Return the (x, y) coordinate for the center point of the cell that contains the specified text.  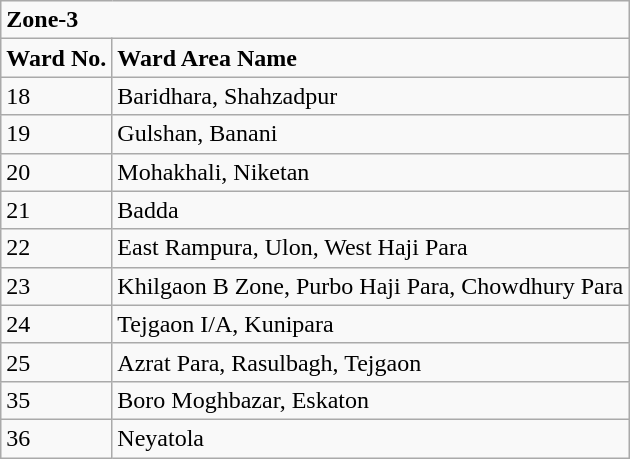
Zone-3 (315, 20)
19 (56, 134)
35 (56, 400)
36 (56, 438)
23 (56, 286)
22 (56, 248)
Azrat Para, Rasulbagh, Tejgaon (370, 362)
Ward No. (56, 58)
East Rampura, Ulon, West Haji Para (370, 248)
25 (56, 362)
Khilgaon B Zone, Purbo Haji Para, Chowdhury Para (370, 286)
Neyatola (370, 438)
Boro Moghbazar, Eskaton (370, 400)
21 (56, 210)
20 (56, 172)
Gulshan, Banani (370, 134)
Tejgaon I/A, Kunipara (370, 324)
Mohakhali, Niketan (370, 172)
Badda (370, 210)
18 (56, 96)
Baridhara, Shahzadpur (370, 96)
Ward Area Name (370, 58)
24 (56, 324)
